Determine the [X, Y] coordinate at the center of the cell enclosing the given text.  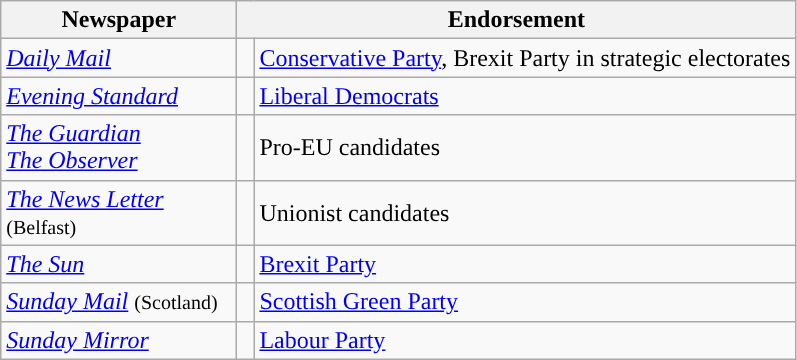
Daily Mail [119, 58]
The Sun [119, 264]
The News Letter (Belfast) [119, 212]
Liberal Democrats [525, 96]
Newspaper [119, 20]
Conservative Party, Brexit Party in strategic electorates [525, 58]
Sunday Mirror [119, 340]
Sunday Mail (Scotland) [119, 302]
Endorsement [516, 20]
Labour Party [525, 340]
Evening Standard [119, 96]
Pro-EU candidates [525, 148]
Scottish Green Party [525, 302]
Brexit Party [525, 264]
Unionist candidates [525, 212]
The GuardianThe Observer [119, 148]
